Detect which cell encompasses the target text, then output its (X, Y) center coordinate. 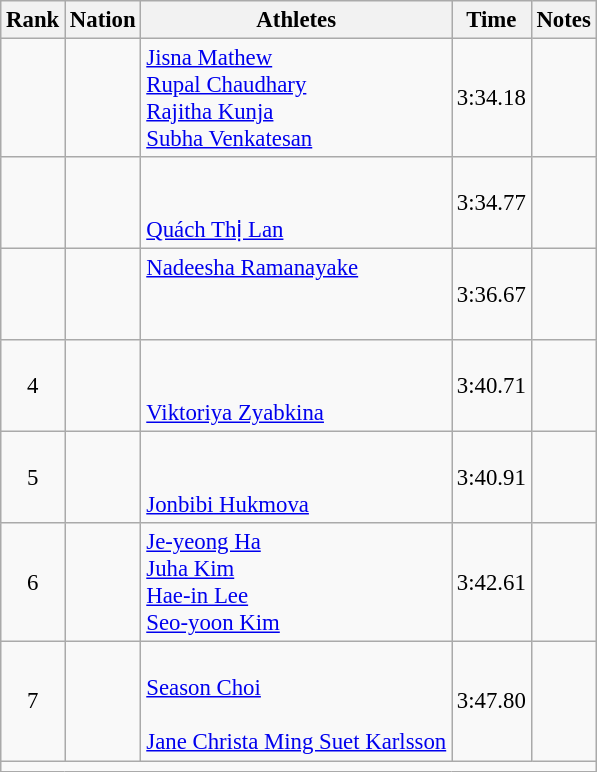
3:36.67 (492, 295)
3:47.80 (492, 702)
Notes (564, 20)
Rank (33, 20)
Viktoriya Zyabkina (296, 386)
3:34.18 (492, 98)
3:42.61 (492, 584)
5 (33, 478)
7 (33, 702)
Je-yeong HaJuha KimHae-in LeeSeo-yoon Kim (296, 584)
4 (33, 386)
Season ChoiJane Christa Ming Suet Karlsson (296, 702)
Nation (103, 20)
3:40.91 (492, 478)
Time (492, 20)
Quách Thị Lan (296, 203)
Jonbibi Hukmova (296, 478)
Nadeesha Ramanayake (296, 295)
Athletes (296, 20)
6 (33, 584)
3:34.77 (492, 203)
Jisna MathewRupal ChaudharyRajitha KunjaSubha Venkatesan (296, 98)
3:40.71 (492, 386)
